Search for the cell housing the specified text and yield its (x, y) center coordinate. 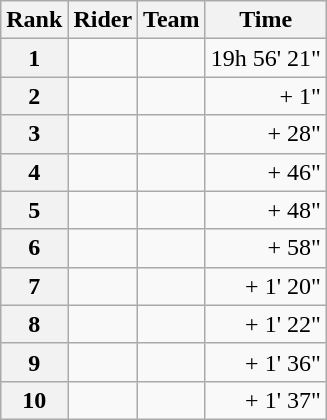
Rank (34, 20)
+ 48" (266, 210)
Team (172, 20)
1 (34, 58)
+ 1' 20" (266, 286)
+ 1' 37" (266, 400)
9 (34, 362)
4 (34, 172)
7 (34, 286)
+ 1" (266, 96)
+ 46" (266, 172)
3 (34, 134)
Rider (103, 20)
2 (34, 96)
Time (266, 20)
5 (34, 210)
19h 56' 21" (266, 58)
10 (34, 400)
6 (34, 248)
+ 1' 22" (266, 324)
+ 58" (266, 248)
8 (34, 324)
+ 28" (266, 134)
+ 1' 36" (266, 362)
